Locate the cell with the specified text and output its [X, Y] center coordinate. 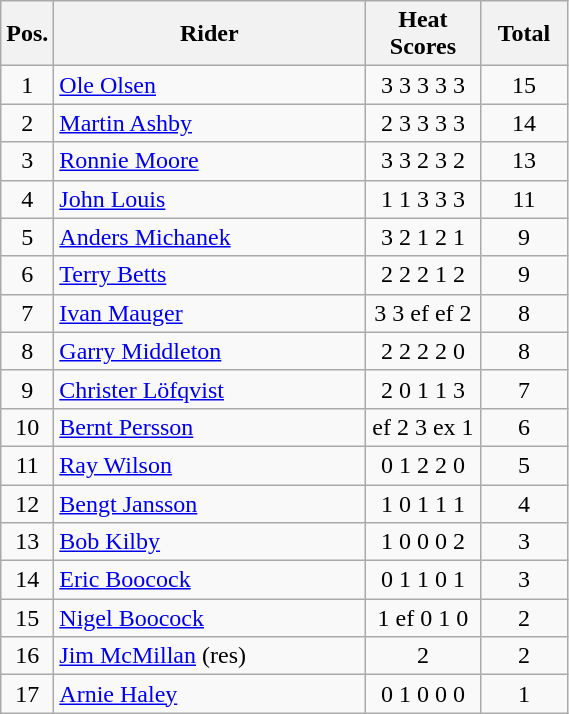
Jim McMillan (res) [210, 656]
Ivan Mauger [210, 313]
17 [28, 694]
16 [28, 656]
Pos. [28, 34]
Ray Wilson [210, 465]
Ronnie Moore [210, 161]
3 3 ef ef 2 [423, 313]
Rider [210, 34]
John Louis [210, 199]
1 0 0 0 2 [423, 542]
Anders Michanek [210, 237]
Eric Boocock [210, 580]
Bengt Jansson [210, 503]
ef 2 3 ex 1 [423, 427]
3 3 3 3 3 [423, 85]
0 1 1 0 1 [423, 580]
Total [524, 34]
1 1 3 3 3 [423, 199]
Bernt Persson [210, 427]
0 1 2 2 0 [423, 465]
Arnie Haley [210, 694]
2 3 3 3 3 [423, 123]
3 3 2 3 2 [423, 161]
Heat Scores [423, 34]
1 0 1 1 1 [423, 503]
Nigel Boocock [210, 618]
2 2 2 1 2 [423, 275]
Christer Löfqvist [210, 389]
2 0 1 1 3 [423, 389]
10 [28, 427]
12 [28, 503]
3 2 1 2 1 [423, 237]
Garry Middleton [210, 351]
2 2 2 2 0 [423, 351]
Terry Betts [210, 275]
Martin Ashby [210, 123]
Bob Kilby [210, 542]
1 ef 0 1 0 [423, 618]
Ole Olsen [210, 85]
0 1 0 0 0 [423, 694]
